Determine the [x, y] coordinate at the center of the cell enclosing the given text.  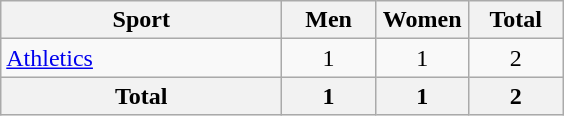
Women [422, 20]
Sport [142, 20]
Athletics [142, 58]
Men [329, 20]
